For the text-containing cell, return its midpoint in [X, Y] coordinate format. 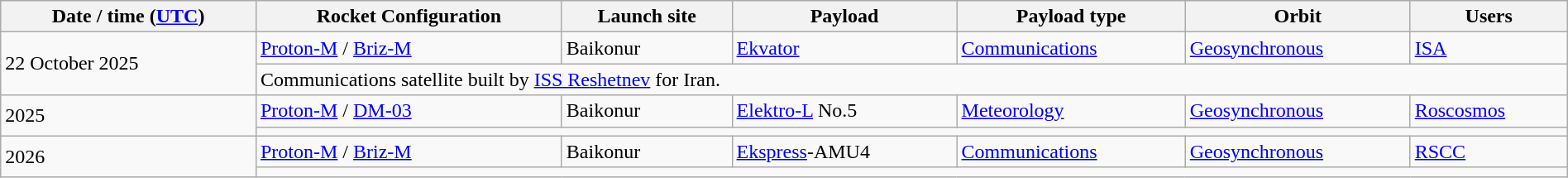
Meteorology [1071, 111]
Users [1489, 17]
Elektro-L No.5 [844, 111]
ISA [1489, 48]
2025 [129, 116]
Roscosmos [1489, 111]
22 October 2025 [129, 64]
Ekvator [844, 48]
Orbit [1298, 17]
Proton-M / DM-03 [409, 111]
Rocket Configuration [409, 17]
2026 [129, 156]
Communications satellite built by ISS Reshetnev for Iran. [911, 79]
Launch site [647, 17]
Payload [844, 17]
RSCC [1489, 152]
Ekspress-AMU4 [844, 152]
Payload type [1071, 17]
Date / time (UTC) [129, 17]
